For the text-containing cell, return its midpoint in [X, Y] coordinate format. 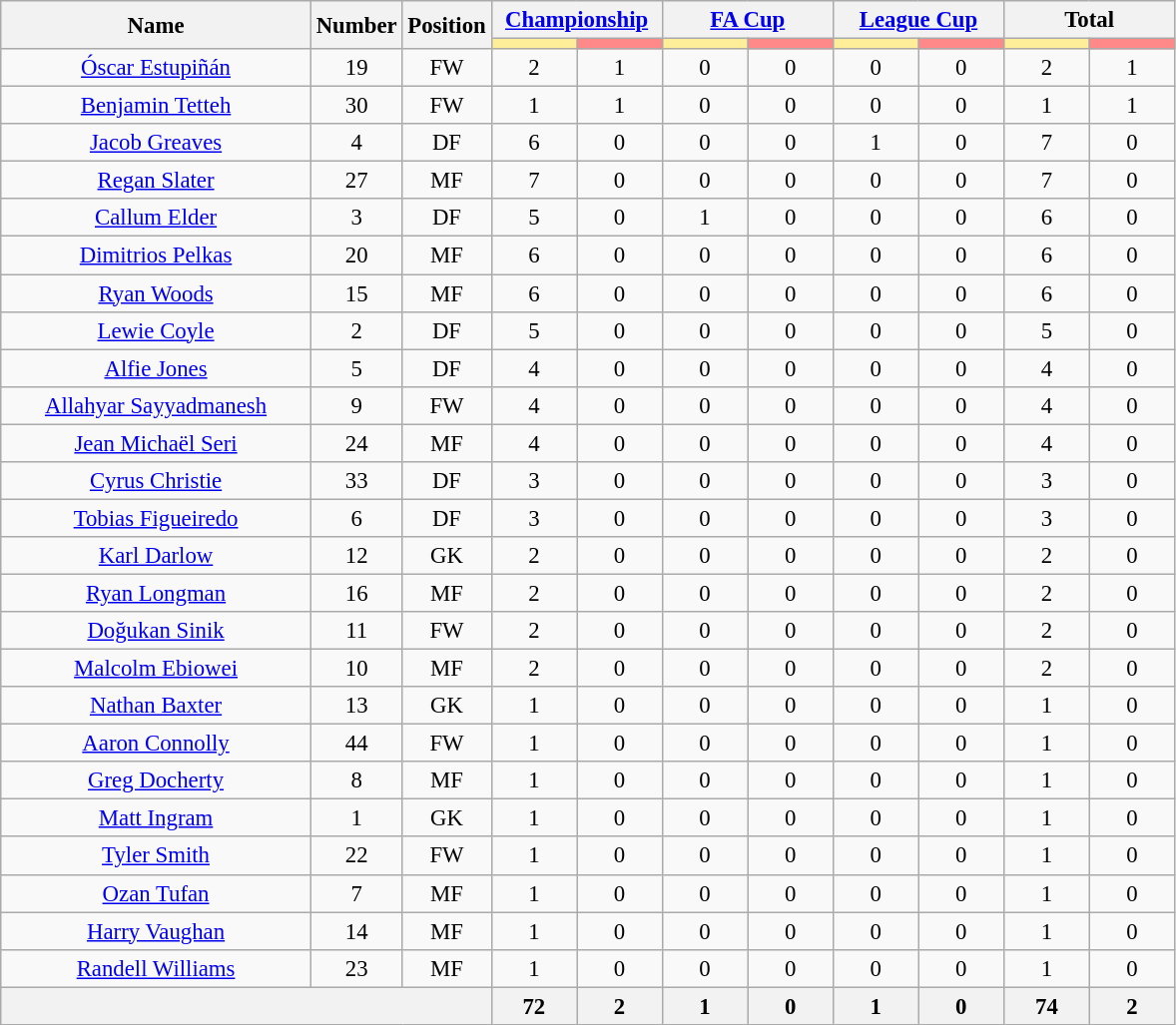
League Cup [918, 20]
19 [356, 68]
Karl Darlow [156, 556]
Position [447, 25]
Greg Docherty [156, 780]
Randell Williams [156, 968]
12 [356, 556]
11 [356, 631]
Aaron Connolly [156, 744]
27 [356, 181]
13 [356, 706]
20 [356, 256]
74 [1047, 1006]
Óscar Estupiñán [156, 68]
Ryan Longman [156, 593]
30 [356, 106]
Total [1090, 20]
Number [356, 25]
Name [156, 25]
22 [356, 856]
23 [356, 968]
Alfie Jones [156, 368]
Tyler Smith [156, 856]
Ozan Tufan [156, 893]
16 [356, 593]
Cyrus Christie [156, 481]
Doğukan Sinik [156, 631]
Nathan Baxter [156, 706]
Dimitrios Pelkas [156, 256]
14 [356, 931]
72 [534, 1006]
15 [356, 293]
8 [356, 780]
Allahyar Sayyadmanesh [156, 405]
33 [356, 481]
24 [356, 443]
Jacob Greaves [156, 143]
44 [356, 744]
Regan Slater [156, 181]
Ryan Woods [156, 293]
FA Cup [747, 20]
9 [356, 405]
10 [356, 669]
Matt Ingram [156, 818]
Harry Vaughan [156, 931]
Jean Michaël Seri [156, 443]
Malcolm Ebiowei [156, 669]
Lewie Coyle [156, 330]
Callum Elder [156, 219]
Tobias Figueiredo [156, 518]
Championship [577, 20]
Benjamin Tetteh [156, 106]
